Output the (X, Y) coordinate of the center of the cell containing the given text.  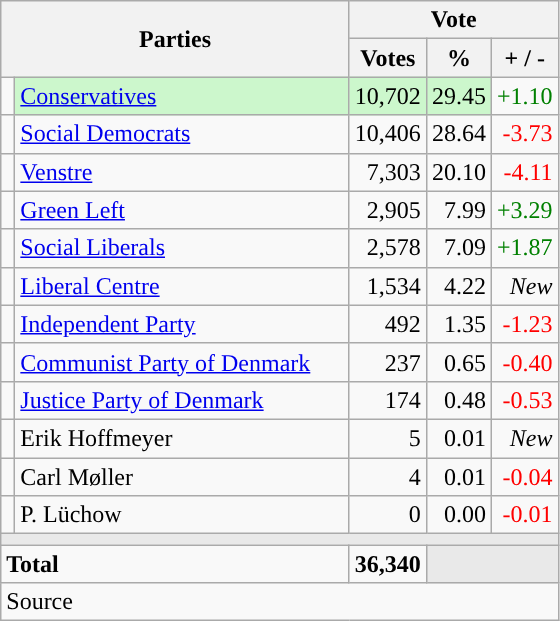
Justice Party of Denmark (182, 400)
5 (388, 438)
+3.29 (524, 210)
Votes (388, 58)
Venstre (182, 172)
Independent Party (182, 324)
7.09 (458, 248)
-0.04 (524, 477)
-0.01 (524, 515)
Source (280, 602)
+1.10 (524, 96)
-4.11 (524, 172)
20.10 (458, 172)
1.35 (458, 324)
Parties (176, 39)
1,534 (388, 286)
0 (388, 515)
0.00 (458, 515)
% (458, 58)
Liberal Centre (182, 286)
28.64 (458, 134)
29.45 (458, 96)
-1.23 (524, 324)
4.22 (458, 286)
36,340 (388, 564)
492 (388, 324)
10,702 (388, 96)
-0.53 (524, 400)
Vote (454, 20)
Conservatives (182, 96)
2,905 (388, 210)
10,406 (388, 134)
0.48 (458, 400)
4 (388, 477)
+1.87 (524, 248)
Green Left (182, 210)
+ / - (524, 58)
-3.73 (524, 134)
Social Democrats (182, 134)
7.99 (458, 210)
237 (388, 362)
0.65 (458, 362)
-0.40 (524, 362)
Communist Party of Denmark (182, 362)
Social Liberals (182, 248)
2,578 (388, 248)
7,303 (388, 172)
Erik Hoffmeyer (182, 438)
Carl Møller (182, 477)
174 (388, 400)
Total (176, 564)
P. Lüchow (182, 515)
